Detect which cell encompasses the target text, then output its [x, y] center coordinate. 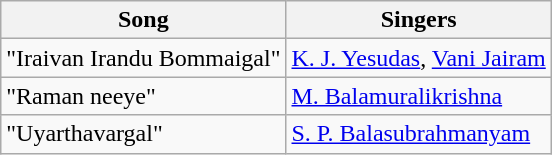
Song [144, 20]
"Iraivan Irandu Bommaigal" [144, 58]
Singers [418, 20]
S. P. Balasubrahmanyam [418, 134]
"Uyarthavargal" [144, 134]
M. Balamuralikrishna [418, 96]
K. J. Yesudas, Vani Jairam [418, 58]
"Raman neeye" [144, 96]
